Detect which cell encompasses the target text, then output its [x, y] center coordinate. 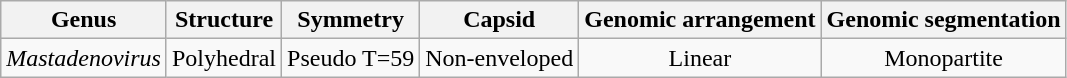
Genus [84, 20]
Symmetry [351, 20]
Genomic arrangement [700, 20]
Polyhedral [224, 58]
Non-enveloped [500, 58]
Linear [700, 58]
Monopartite [944, 58]
Genomic segmentation [944, 20]
Structure [224, 20]
Capsid [500, 20]
Mastadenovirus [84, 58]
Pseudo T=59 [351, 58]
